Find where the given text appears and provide that cell's center as (x, y) coordinate. 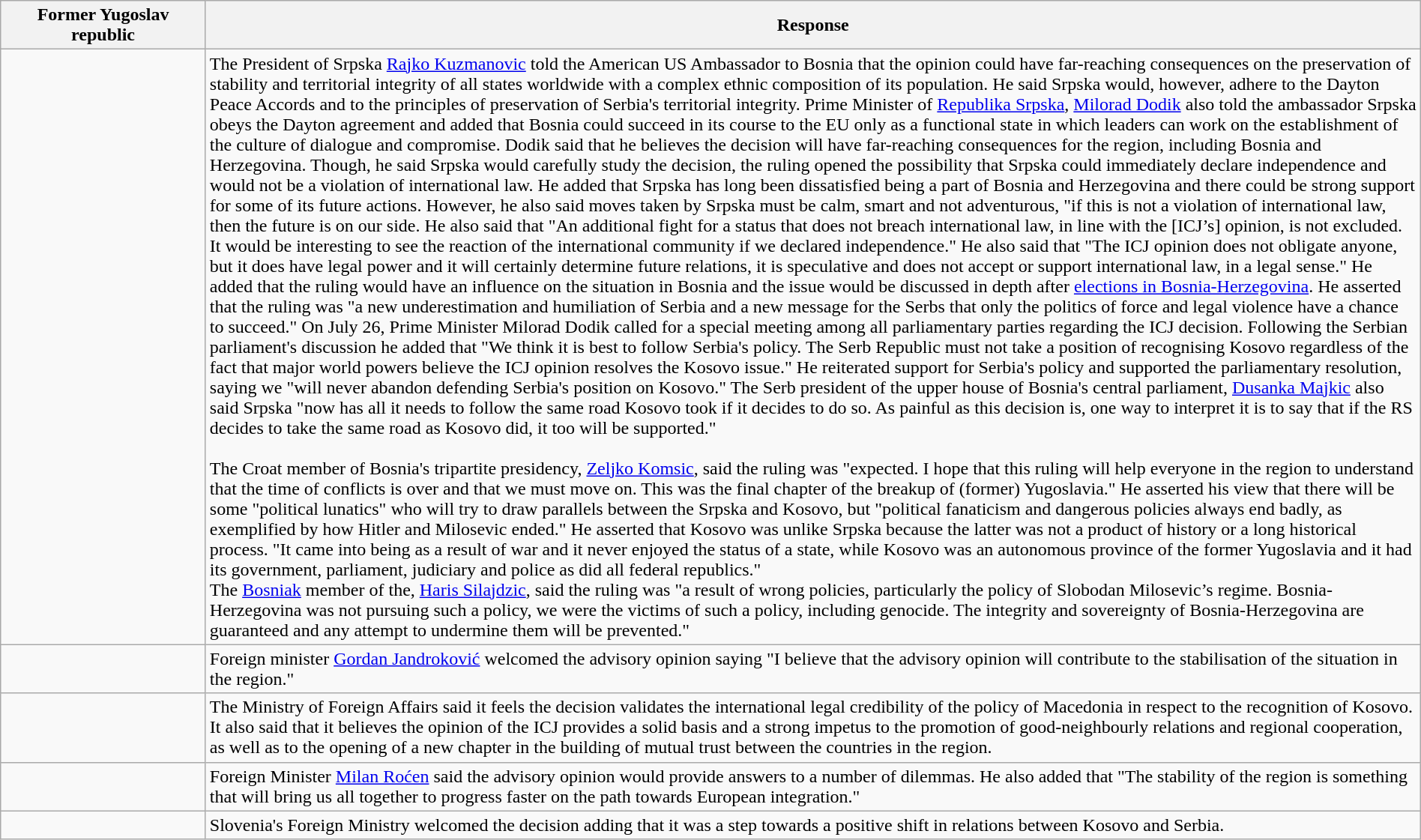
Response (812, 25)
Former Yugoslav republic (103, 25)
Slovenia's Foreign Ministry welcomed the decision adding that it was a step towards a positive shift in relations between Kosovo and Serbia. (812, 825)
